Identify which cell holds the provided text, then report its (x, y) central coordinate. 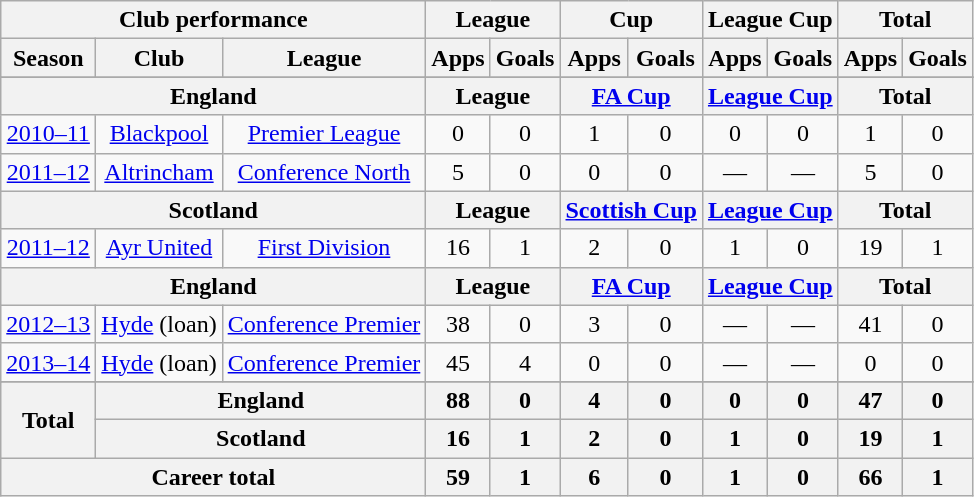
Ayr United (159, 248)
66 (870, 477)
Career total (214, 477)
Premier League (324, 134)
Altrincham (159, 172)
Conference North (324, 172)
45 (458, 362)
6 (594, 477)
Blackpool (159, 134)
2010–11 (48, 134)
38 (458, 324)
Club performance (214, 20)
59 (458, 477)
Cup (631, 20)
First Division (324, 248)
2012–13 (48, 324)
41 (870, 324)
3 (594, 324)
2013–14 (48, 362)
88 (458, 400)
Scottish Cup (631, 210)
Season (48, 58)
Club (159, 58)
47 (870, 400)
